From the cell containing the given text, extract its center point as (x, y) coordinate. 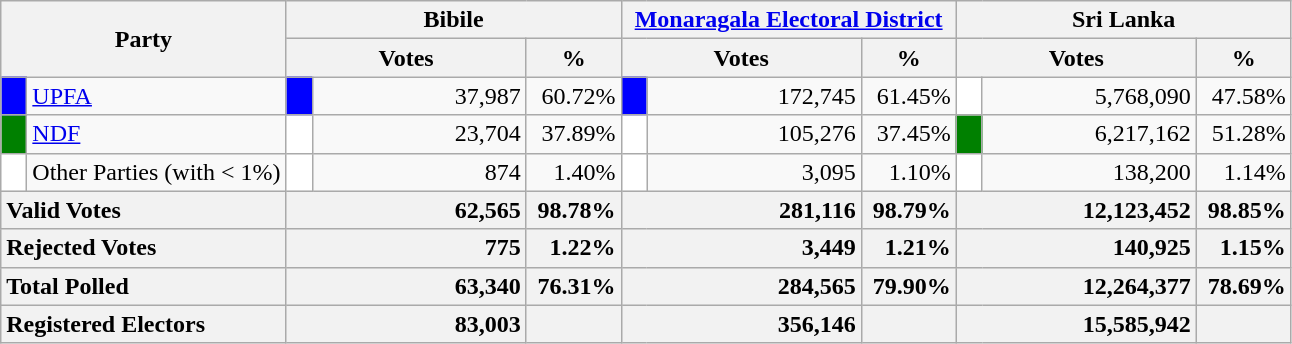
Registered Electors (144, 324)
775 (406, 248)
76.31% (574, 286)
1.10% (908, 172)
62,565 (406, 210)
3,095 (754, 172)
1.14% (1244, 172)
Party (144, 39)
Rejected Votes (144, 248)
Valid Votes (144, 210)
138,200 (1089, 172)
63,340 (406, 286)
284,565 (741, 286)
23,704 (419, 134)
356,146 (741, 324)
Bibile (454, 20)
1.40% (574, 172)
60.72% (574, 96)
37.89% (574, 134)
Other Parties (with < 1%) (156, 172)
281,116 (741, 210)
140,925 (1076, 248)
Total Polled (144, 286)
37,987 (419, 96)
51.28% (1244, 134)
12,123,452 (1076, 210)
78.69% (1244, 286)
98.85% (1244, 210)
3,449 (741, 248)
1.22% (574, 248)
98.78% (574, 210)
37.45% (908, 134)
874 (419, 172)
1.15% (1244, 248)
Monaragala Electoral District (788, 20)
1.21% (908, 248)
15,585,942 (1076, 324)
98.79% (908, 210)
UPFA (156, 96)
Sri Lanka (1124, 20)
83,003 (406, 324)
5,768,090 (1089, 96)
NDF (156, 134)
47.58% (1244, 96)
12,264,377 (1076, 286)
79.90% (908, 286)
61.45% (908, 96)
105,276 (754, 134)
6,217,162 (1089, 134)
172,745 (754, 96)
